Locate the cell with the specified text and output its [X, Y] center coordinate. 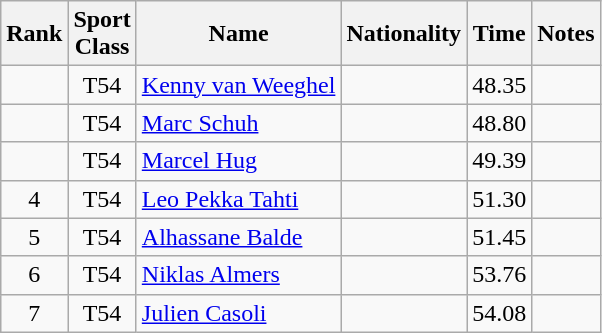
54.08 [500, 313]
Time [500, 34]
Marcel Hug [238, 161]
49.39 [500, 161]
4 [34, 199]
Name [238, 34]
7 [34, 313]
6 [34, 275]
48.35 [500, 85]
Alhassane Balde [238, 237]
Leo Pekka Tahti [238, 199]
Kenny van Weeghel [238, 85]
Julien Casoli [238, 313]
Niklas Almers [238, 275]
Nationality [404, 34]
51.30 [500, 199]
Marc Schuh [238, 123]
5 [34, 237]
SportClass [102, 34]
53.76 [500, 275]
48.80 [500, 123]
Rank [34, 34]
51.45 [500, 237]
Notes [566, 34]
